Return (X, Y) of the center of cell containing provided text 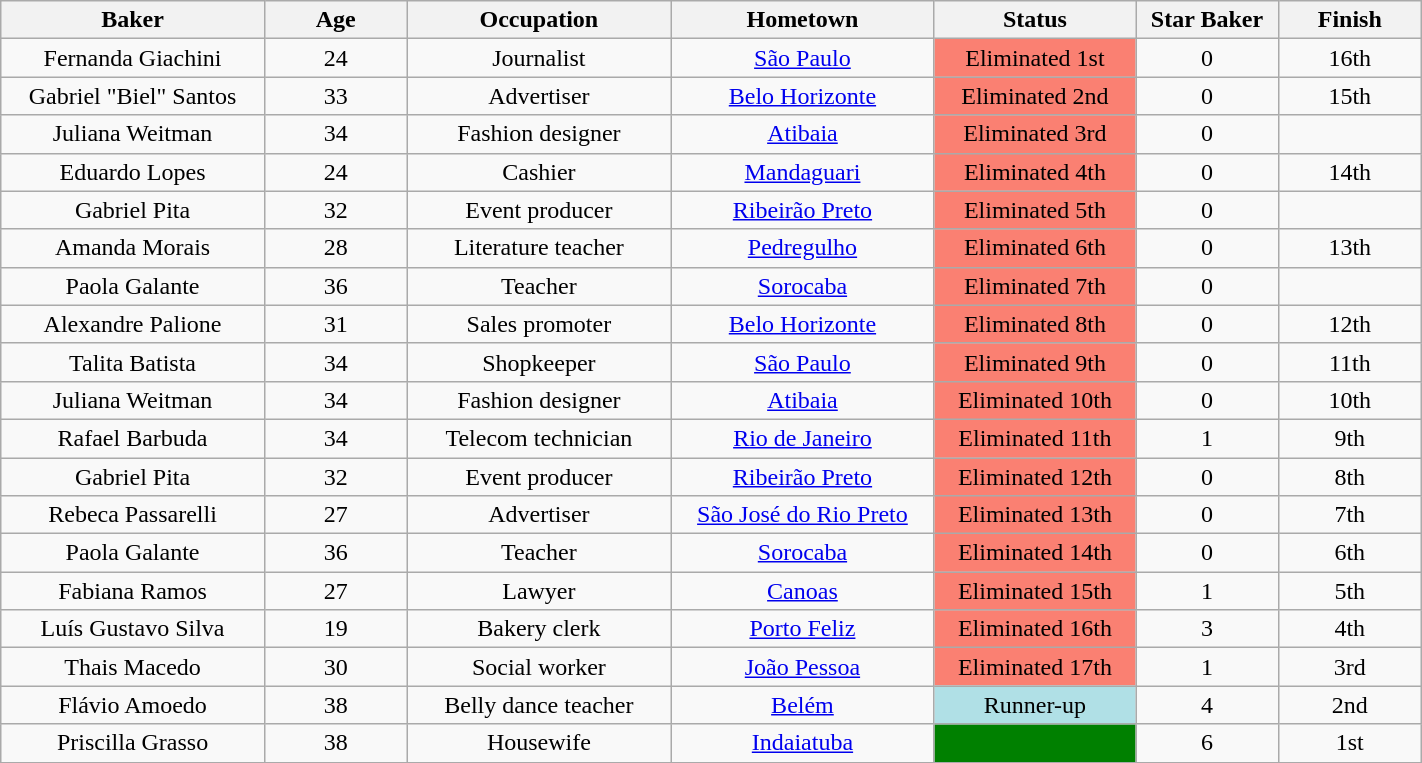
Eliminated 15th (1034, 591)
Alexandre Palione (133, 324)
30 (336, 667)
Sales promoter (539, 324)
Rio de Janeiro (803, 438)
6th (1350, 553)
Eliminated 9th (1034, 362)
Eliminated 13th (1034, 515)
Belém (803, 705)
10th (1350, 400)
Occupation (539, 20)
Eliminated 2nd (1034, 96)
2nd (1350, 705)
Telecom technician (539, 438)
16th (1350, 58)
6 (1208, 743)
13th (1350, 248)
19 (336, 629)
Pedregulho (803, 248)
31 (336, 324)
Baker (133, 20)
Gabriel "Biel" Santos (133, 96)
Social worker (539, 667)
Age (336, 20)
Lawyer (539, 591)
Eliminated 10th (1034, 400)
Belly dance teacher (539, 705)
Eliminated 4th (1034, 172)
Thais Macedo (133, 667)
4 (1208, 705)
Amanda Morais (133, 248)
Luís Gustavo Silva (133, 629)
Star Baker (1208, 20)
Bakery clerk (539, 629)
João Pessoa (803, 667)
Flávio Amoedo (133, 705)
Eduardo Lopes (133, 172)
3 (1208, 629)
9th (1350, 438)
28 (336, 248)
3rd (1350, 667)
Journalist (539, 58)
Eliminated 12th (1034, 477)
Status (1034, 20)
Fernanda Giachini (133, 58)
Eliminated 11th (1034, 438)
Eliminated 5th (1034, 210)
Indaiatuba (803, 743)
Cashier (539, 172)
Canoas (803, 591)
Eliminated 17th (1034, 667)
Eliminated 6th (1034, 248)
Eliminated 3rd (1034, 134)
Shopkeeper (539, 362)
33 (336, 96)
8th (1350, 477)
5th (1350, 591)
Eliminated 14th (1034, 553)
São José do Rio Preto (803, 515)
1st (1350, 743)
Porto Feliz (803, 629)
Rafael Barbuda (133, 438)
Rebeca Passarelli (133, 515)
Housewife (539, 743)
Eliminated 8th (1034, 324)
Runner-up (1034, 705)
4th (1350, 629)
Finish (1350, 20)
Eliminated 7th (1034, 286)
Hometown (803, 20)
12th (1350, 324)
Eliminated 1st (1034, 58)
Mandaguari (803, 172)
11th (1350, 362)
Fabiana Ramos (133, 591)
14th (1350, 172)
Eliminated 16th (1034, 629)
Priscilla Grasso (133, 743)
Talita Batista (133, 362)
7th (1350, 515)
15th (1350, 96)
Literature teacher (539, 248)
